Identify which cell holds the provided text, then report its [X, Y] central coordinate. 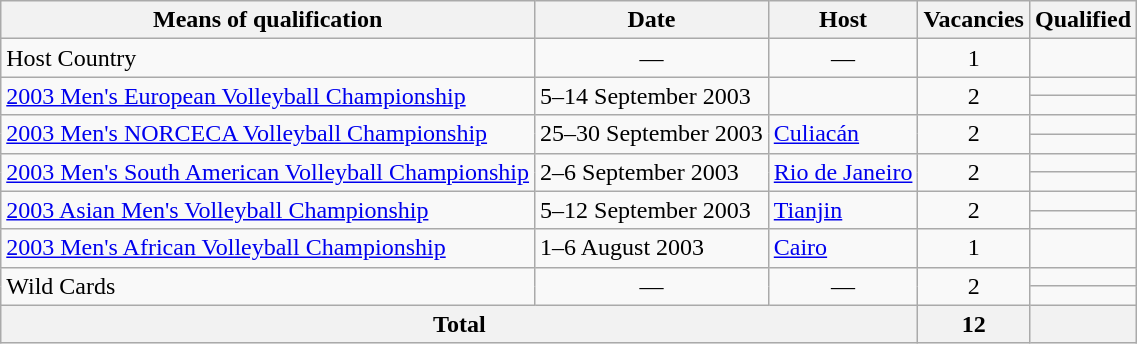
1–6 August 2003 [652, 248]
2003 Men's South American Volleyball Championship [268, 172]
Host Country [268, 58]
Culiacán [843, 134]
— [652, 58]
2003 Men's African Volleyball Championship [268, 248]
5–12 September 2003 [652, 210]
2–6 September 2003 [652, 172]
2003 Men's European Volleyball Championship [268, 96]
Qualified [1082, 20]
5–14 September 2003 [652, 96]
Total [460, 324]
12 [974, 324]
Wild Cards [268, 286]
2003 Men's NORCECA Volleyball Championship [268, 134]
Rio de Janeiro [843, 172]
Date [652, 20]
2003 Asian Men's Volleyball Championship [268, 210]
25–30 September 2003 [652, 134]
Means of qualification [268, 20]
Cairo [843, 248]
Host [843, 20]
Tianjin [843, 210]
Vacancies [974, 20]
